Return (X, Y) of the center of cell containing provided text 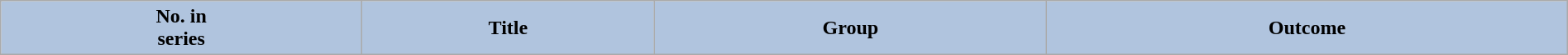
No. inseries (182, 28)
Group (850, 28)
Outcome (1307, 28)
Title (509, 28)
